Capture the cell that displays the provided text and extract its [x, y] central coordinate. 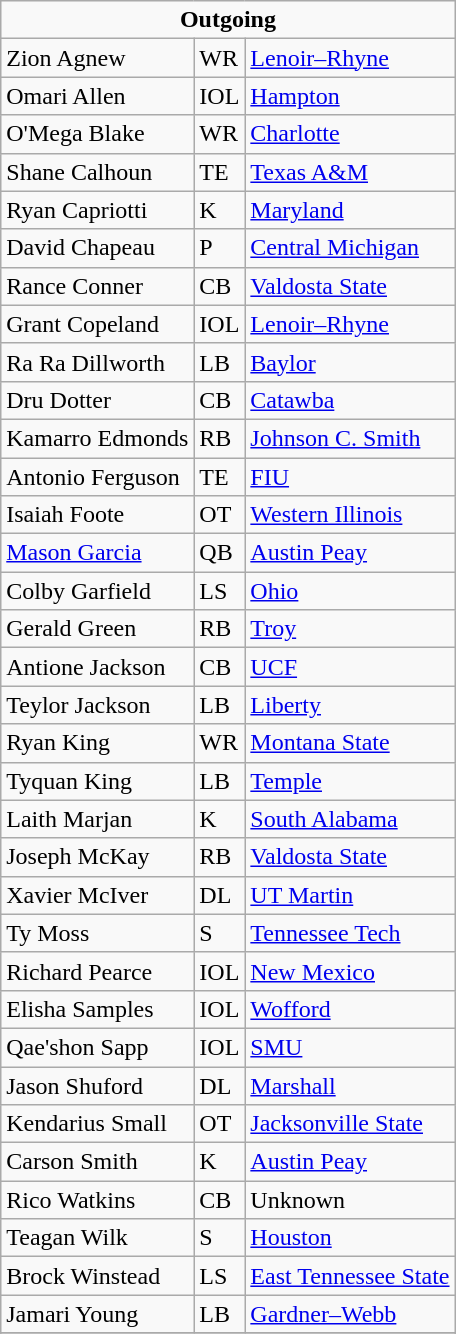
FIU [350, 477]
Outgoing [228, 20]
Grant Copeland [98, 324]
Zion Agnew [98, 58]
Liberty [350, 705]
Ryan King [98, 743]
East Tennessee State [350, 1276]
Johnson C. Smith [350, 438]
Troy [350, 629]
Jason Shuford [98, 1085]
Kendarius Small [98, 1124]
Western Illinois [350, 515]
Teylor Jackson [98, 705]
South Alabama [350, 819]
Temple [350, 781]
Central Michigan [350, 248]
Brock Winstead [98, 1276]
Montana State [350, 743]
Richard Pearce [98, 971]
Ra Ra Dillworth [98, 362]
Isaiah Foote [98, 515]
Joseph McKay [98, 857]
Houston [350, 1238]
Unknown [350, 1200]
Baylor [350, 362]
Ryan Capriotti [98, 210]
SMU [350, 1047]
Mason Garcia [98, 553]
Antonio Ferguson [98, 477]
Omari Allen [98, 96]
UT Martin [350, 895]
P [220, 248]
Charlotte [350, 134]
Catawba [350, 400]
Carson Smith [98, 1162]
Rance Conner [98, 286]
Marshall [350, 1085]
New Mexico [350, 971]
Jamari Young [98, 1314]
Ohio [350, 591]
Tyquan King [98, 781]
David Chapeau [98, 248]
Xavier McIver [98, 895]
Laith Marjan [98, 819]
O'Mega Blake [98, 134]
Maryland [350, 210]
Rico Watkins [98, 1200]
UCF [350, 667]
Shane Calhoun [98, 172]
Teagan Wilk [98, 1238]
Kamarro Edmonds [98, 438]
Wofford [350, 1009]
Antione Jackson [98, 667]
Gardner–Webb [350, 1314]
Dru Dotter [98, 400]
Hampton [350, 96]
Qae'shon Sapp [98, 1047]
Jacksonville State [350, 1124]
Ty Moss [98, 933]
Texas A&M [350, 172]
Tennessee Tech [350, 933]
Gerald Green [98, 629]
Elisha Samples [98, 1009]
Colby Garfield [98, 591]
QB [220, 553]
